Locate the cell with the specified text and output its (X, Y) center coordinate. 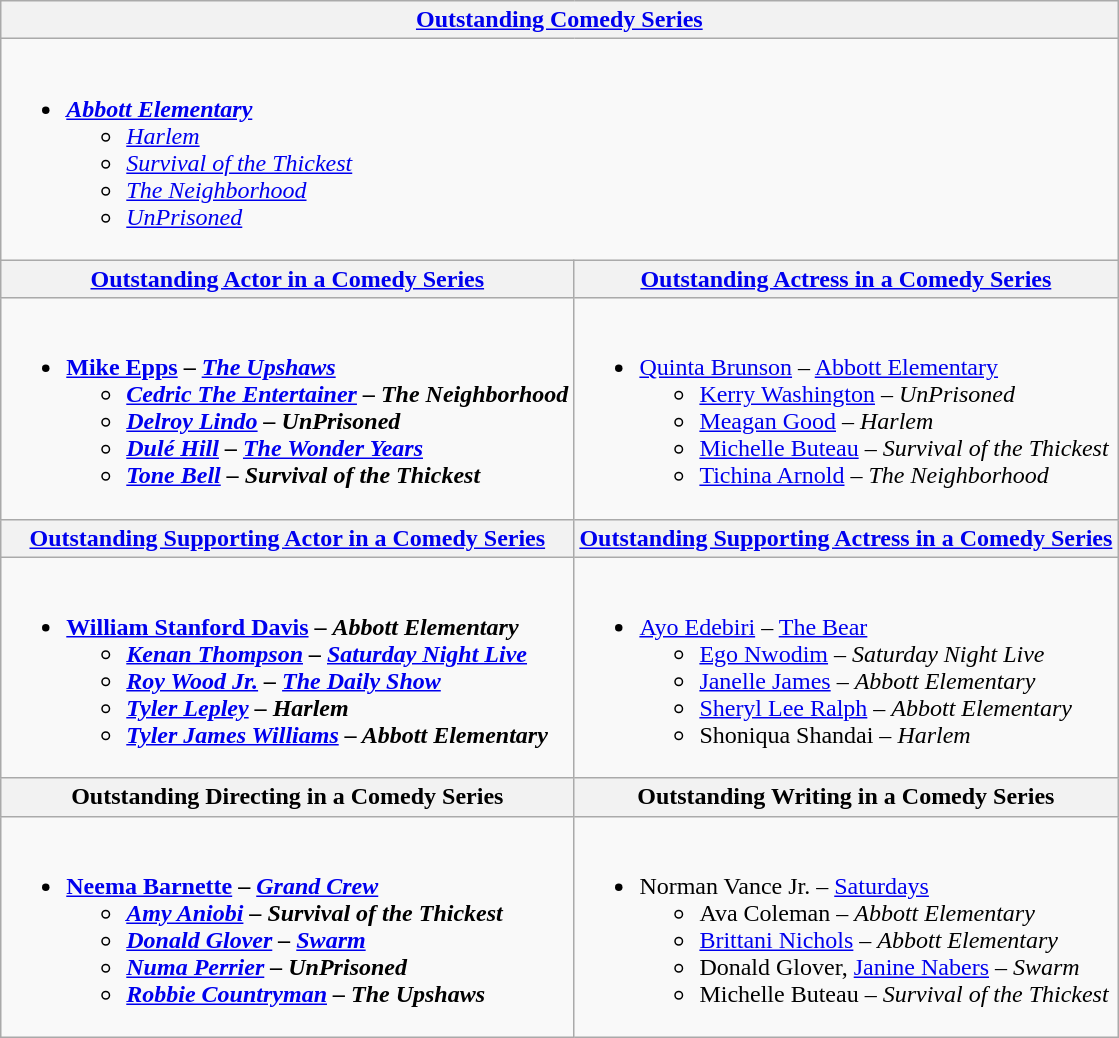
Outstanding Writing in a Comedy Series (846, 797)
Outstanding Comedy Series (560, 20)
Neema Barnette – Grand CrewAmy Aniobi – Survival of the ThickestDonald Glover – SwarmNuma Perrier – UnPrisonedRobbie Countryman – The Upshaws (288, 926)
Outstanding Actor in a Comedy Series (288, 279)
Ayo Edebiri – The BearEgo Nwodim – Saturday Night LiveJanelle James – Abbott ElementarySheryl Lee Ralph – Abbott ElementaryShoniqua Shandai – Harlem (846, 668)
Outstanding Actress in a Comedy Series (846, 279)
Abbott ElementaryHarlemSurvival of the ThickestThe NeighborhoodUnPrisoned (560, 150)
Outstanding Supporting Actor in a Comedy Series (288, 538)
Outstanding Directing in a Comedy Series (288, 797)
Outstanding Supporting Actress in a Comedy Series (846, 538)
